Detect which cell encompasses the target text, then output its [x, y] center coordinate. 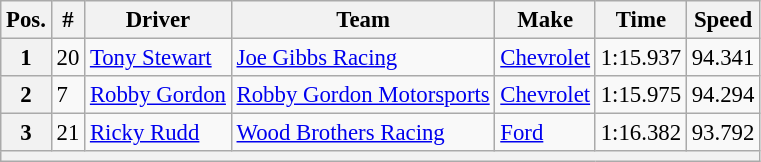
2 [26, 95]
Robby Gordon Motorsports [363, 95]
Team [363, 20]
Make [545, 20]
1:15.975 [640, 95]
Driver [158, 20]
1:16.382 [640, 133]
93.792 [722, 133]
Wood Brothers Racing [363, 133]
Speed [722, 20]
Ford [545, 133]
20 [68, 58]
94.294 [722, 95]
3 [26, 133]
1 [26, 58]
94.341 [722, 58]
# [68, 20]
1:15.937 [640, 58]
Pos. [26, 20]
Time [640, 20]
Robby Gordon [158, 95]
7 [68, 95]
Ricky Rudd [158, 133]
21 [68, 133]
Tony Stewart [158, 58]
Joe Gibbs Racing [363, 58]
